Find where the given text appears and provide that cell's center as (x, y) coordinate. 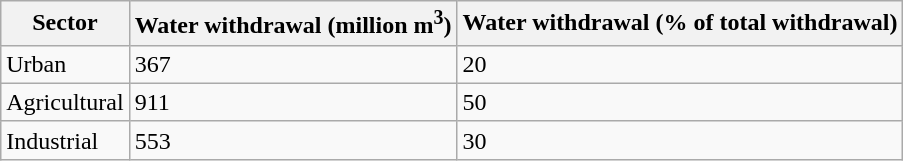
Water withdrawal (% of total withdrawal) (680, 24)
50 (680, 102)
Sector (65, 24)
Urban (65, 64)
Water withdrawal (million m3) (293, 24)
553 (293, 140)
Industrial (65, 140)
Agricultural (65, 102)
367 (293, 64)
911 (293, 102)
20 (680, 64)
30 (680, 140)
